Extract the (x, y) coordinate from the center of the cell holding the provided text.  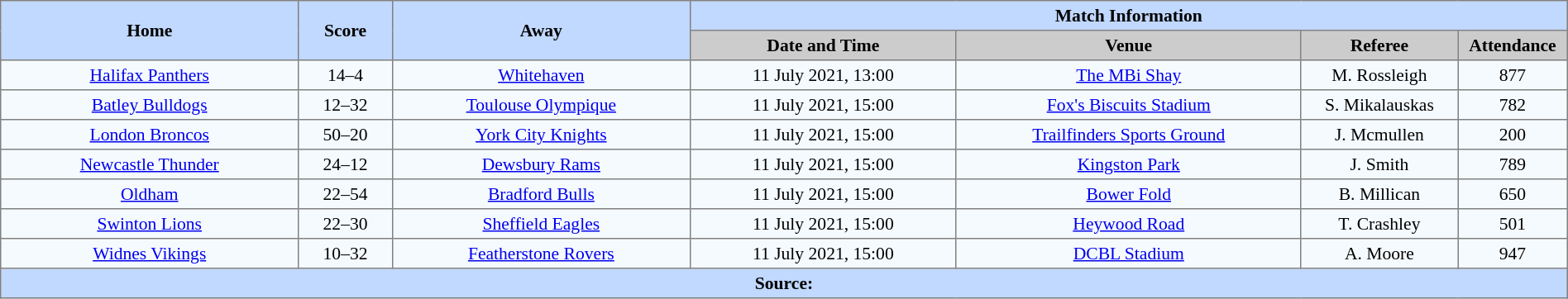
Widnes Vikings (150, 254)
Source: (784, 283)
Home (150, 31)
Whitehaven (541, 75)
Toulouse Olympique (541, 105)
Newcastle Thunder (150, 164)
Featherstone Rovers (541, 254)
Kingston Park (1128, 164)
14–4 (346, 75)
501 (1513, 224)
Swinton Lions (150, 224)
The MBi Shay (1128, 75)
Heywood Road (1128, 224)
Attendance (1513, 45)
782 (1513, 105)
12–32 (346, 105)
789 (1513, 164)
Away (541, 31)
Bower Fold (1128, 194)
A. Moore (1379, 254)
J. Smith (1379, 164)
200 (1513, 135)
Bradford Bulls (541, 194)
Dewsbury Rams (541, 164)
11 July 2021, 13:00 (823, 75)
24–12 (346, 164)
S. Mikalauskas (1379, 105)
B. Millican (1379, 194)
Referee (1379, 45)
22–54 (346, 194)
Halifax Panthers (150, 75)
T. Crashley (1379, 224)
50–20 (346, 135)
Score (346, 31)
Fox's Biscuits Stadium (1128, 105)
Batley Bulldogs (150, 105)
Venue (1128, 45)
Trailfinders Sports Ground (1128, 135)
Match Information (1128, 16)
DCBL Stadium (1128, 254)
London Broncos (150, 135)
22–30 (346, 224)
York City Knights (541, 135)
Sheffield Eagles (541, 224)
M. Rossleigh (1379, 75)
650 (1513, 194)
Date and Time (823, 45)
Oldham (150, 194)
877 (1513, 75)
J. Mcmullen (1379, 135)
10–32 (346, 254)
947 (1513, 254)
